Identify which cell holds the provided text, then report its (X, Y) central coordinate. 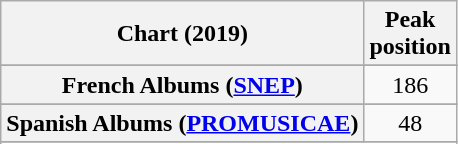
48 (410, 123)
Chart (2019) (182, 34)
Spanish Albums (PROMUSICAE) (182, 123)
186 (410, 85)
Peakposition (410, 34)
French Albums (SNEP) (182, 85)
